Extract the (X, Y) coordinate from the center of the cell holding the provided text.  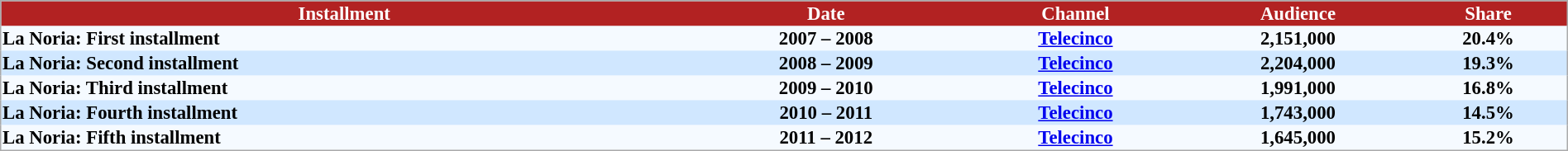
Channel (1076, 13)
14.5% (1489, 113)
Installment (344, 13)
La Noria: Third installment (344, 88)
1,743,000 (1298, 113)
2010 – 2011 (826, 113)
2007 – 2008 (826, 39)
20.4% (1489, 39)
La Noria: Second installment (344, 64)
2,204,000 (1298, 64)
La Noria: First installment (344, 39)
1,645,000 (1298, 139)
2008 – 2009 (826, 64)
15.2% (1489, 139)
2009 – 2010 (826, 88)
Audience (1298, 13)
La Noria: Fourth installment (344, 113)
Share (1489, 13)
La Noria: Fifth installment (344, 139)
16.8% (1489, 88)
2,151,000 (1298, 39)
19.3% (1489, 64)
1,991,000 (1298, 88)
2011 – 2012 (826, 139)
Date (826, 13)
